Return the (X, Y) coordinate for the center point of the cell that contains the specified text.  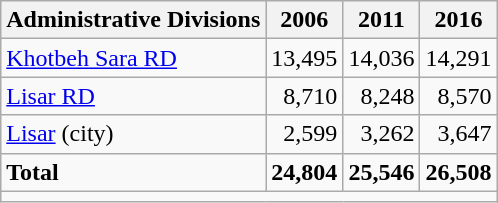
8,570 (458, 96)
8,248 (382, 96)
2016 (458, 20)
Lisar RD (134, 96)
2006 (304, 20)
26,508 (458, 172)
Total (134, 172)
Lisar (city) (134, 134)
2,599 (304, 134)
Administrative Divisions (134, 20)
3,262 (382, 134)
2011 (382, 20)
25,546 (382, 172)
Khotbeh Sara RD (134, 58)
24,804 (304, 172)
14,291 (458, 58)
3,647 (458, 134)
8,710 (304, 96)
14,036 (382, 58)
13,495 (304, 58)
